Pinpoint the cell where the given text exists, returning its [X, Y] midpoint coordinate. 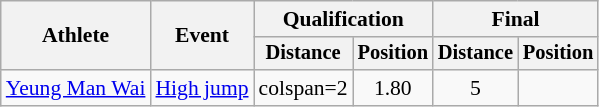
Qualification [344, 19]
Yeung Man Wai [76, 88]
Athlete [76, 36]
5 [476, 88]
colspan=2 [304, 88]
1.80 [393, 88]
Event [202, 36]
High jump [202, 88]
Final [516, 19]
